Provide the (x, y) coordinate of the cell's center where the given text is located.  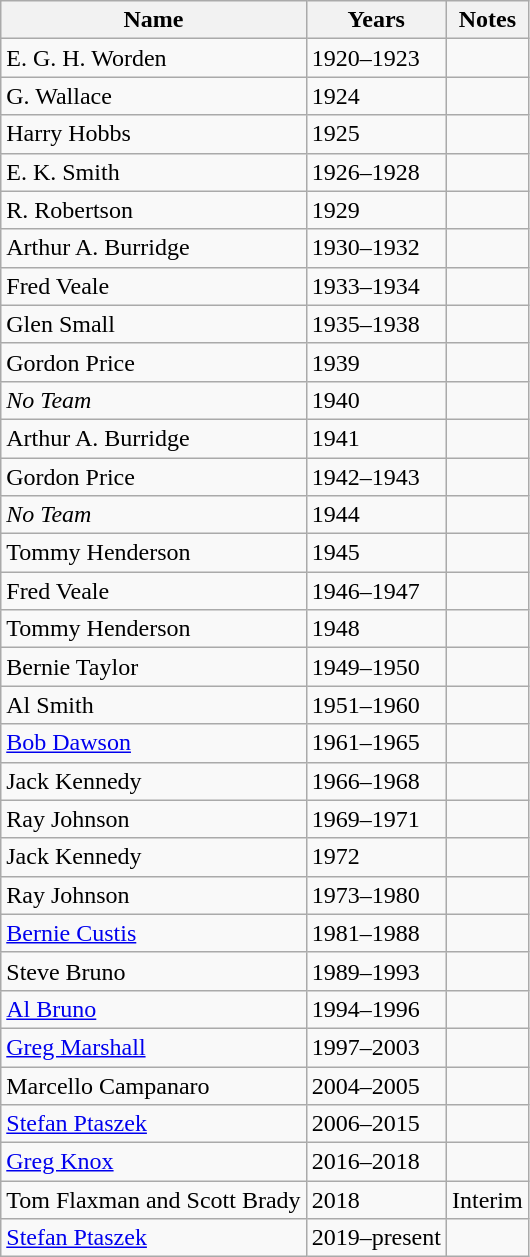
Years (376, 20)
E. K. Smith (154, 172)
Harry Hobbs (154, 134)
Bernie Custis (154, 933)
1951–1960 (376, 705)
1939 (376, 362)
Bob Dawson (154, 743)
1929 (376, 210)
1942–1943 (376, 477)
1994–1996 (376, 1009)
1973–1980 (376, 895)
Bernie Taylor (154, 667)
G. Wallace (154, 96)
1966–1968 (376, 781)
Al Smith (154, 705)
1930–1932 (376, 248)
1972 (376, 857)
2019–present (376, 1238)
1933–1934 (376, 286)
2016–2018 (376, 1162)
Notes (487, 20)
Interim (487, 1200)
1925 (376, 134)
1935–1938 (376, 324)
Marcello Campanaro (154, 1085)
1989–1993 (376, 971)
Greg Marshall (154, 1047)
1944 (376, 515)
2006–2015 (376, 1124)
Tom Flaxman and Scott Brady (154, 1200)
1949–1950 (376, 667)
R. Robertson (154, 210)
2004–2005 (376, 1085)
Al Bruno (154, 1009)
1948 (376, 629)
Name (154, 20)
1941 (376, 438)
1997–2003 (376, 1047)
1981–1988 (376, 933)
Steve Bruno (154, 971)
1945 (376, 553)
1926–1928 (376, 172)
1940 (376, 400)
1946–1947 (376, 591)
Greg Knox (154, 1162)
1924 (376, 96)
1920–1923 (376, 58)
1961–1965 (376, 743)
1969–1971 (376, 819)
2018 (376, 1200)
E. G. H. Worden (154, 58)
Glen Small (154, 324)
